From the cell containing the given text, extract its center point as [x, y] coordinate. 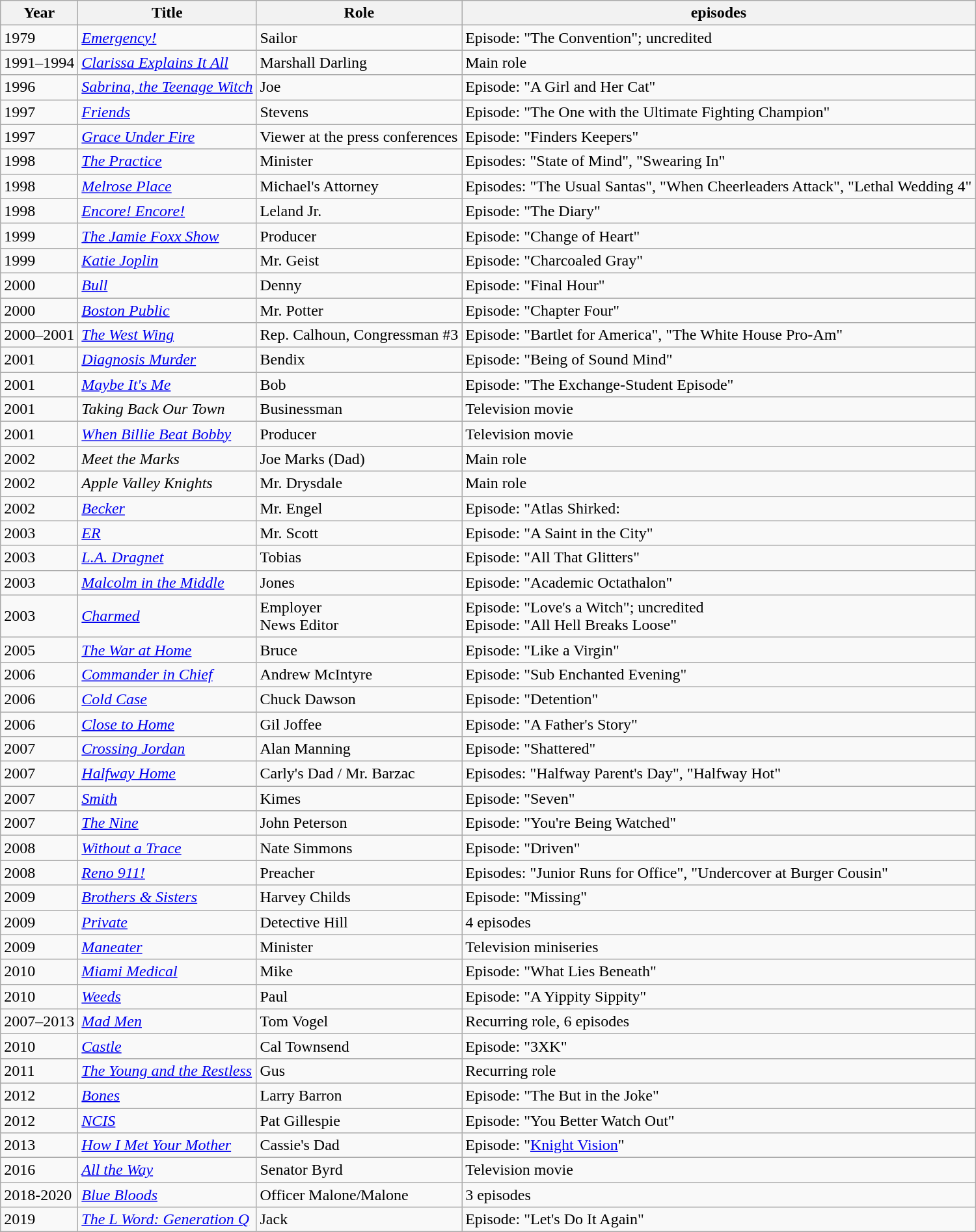
Episode: "Chapter Four" [718, 310]
Mr. Drysdale [359, 484]
Episode: "A Saint in the City" [718, 533]
Sabrina, the Teenage Witch [167, 87]
Mad Men [167, 1021]
Stevens [359, 112]
Boston Public [167, 310]
Smith [167, 799]
Episode: "Bartlet for America", "The White House Pro-Am" [718, 335]
Officer Malone/Malone [359, 1195]
Episode: "3XK" [718, 1046]
Marshall Darling [359, 62]
episodes [718, 13]
Maybe It's Me [167, 385]
Episode: "The But in the Joke" [718, 1095]
Blue Bloods [167, 1195]
Episode: "Knight Vision" [718, 1145]
Malcolm in the Middle [167, 582]
Private [167, 922]
The Young and the Restless [167, 1071]
All the Way [167, 1170]
How I Met Your Mother [167, 1145]
Recurring role [718, 1071]
Miami Medical [167, 972]
Episode: "Charcoaled Gray" [718, 260]
L.A. Dragnet [167, 558]
2019 [39, 1220]
Crossing Jordan [167, 749]
Episode: "Like a Virgin" [718, 650]
Cold Case [167, 699]
Becker [167, 508]
Alan Manning [359, 749]
Apple Valley Knights [167, 484]
Episode: "A Girl and Her Cat" [718, 87]
Mr. Engel [359, 508]
Diagnosis Murder [167, 360]
Episodes: "Halfway Parent's Day", "Halfway Hot" [718, 774]
Carly's Dad / Mr. Barzac [359, 774]
2007–2013 [39, 1021]
Rep. Calhoun, Congressman #3 [359, 335]
Harvey Childs [359, 897]
Close to Home [167, 724]
1991–1994 [39, 62]
Episode: "Being of Sound Mind" [718, 360]
Episode: "Academic Octathalon" [718, 582]
When Billie Beat Bobby [167, 434]
2016 [39, 1170]
Emergency! [167, 38]
Brothers & Sisters [167, 897]
Bones [167, 1095]
Clarissa Explains It All [167, 62]
The L Word: Generation Q [167, 1220]
Businessman [359, 409]
Episode: "A Yippity Sippity" [718, 996]
Episode: "You're Being Watched" [718, 823]
Episode: "The One with the Ultimate Fighting Champion" [718, 112]
Encore! Encore! [167, 211]
Mike [359, 972]
Bull [167, 285]
Meet the Marks [167, 459]
The West Wing [167, 335]
Bendix [359, 360]
2000–2001 [39, 335]
The Jamie Foxx Show [167, 236]
Charmed [167, 616]
2011 [39, 1071]
Joe Marks (Dad) [359, 459]
ER [167, 533]
Title [167, 13]
Episode: "Love's a Witch"; uncreditedEpisode: "All Hell Breaks Loose" [718, 616]
Denny [359, 285]
Cassie's Dad [359, 1145]
Cal Townsend [359, 1046]
Taking Back Our Town [167, 409]
Larry Barron [359, 1095]
Pat Gillespie [359, 1120]
Gil Joffee [359, 724]
Commander in Chief [167, 674]
1996 [39, 87]
Year [39, 13]
Episode: "What Lies Beneath" [718, 972]
Kimes [359, 799]
Bob [359, 385]
1979 [39, 38]
Episode: "Shattered" [718, 749]
Episode: "Driven" [718, 848]
Castle [167, 1046]
Senator Byrd [359, 1170]
Mr. Potter [359, 310]
Role [359, 13]
Gus [359, 1071]
Tobias [359, 558]
The Nine [167, 823]
John Peterson [359, 823]
Leland Jr. [359, 211]
Viewer at the press conferences [359, 137]
Episodes: "State of Mind", "Swearing In" [718, 161]
The Practice [167, 161]
Reno 911! [167, 873]
Episode: "Atlas Shirked: [718, 508]
Episode: "Let's Do It Again" [718, 1220]
Weeds [167, 996]
3 episodes [718, 1195]
Chuck Dawson [359, 699]
Mr. Geist [359, 260]
Episode: "Finders Keepers" [718, 137]
Episode: "All That Glitters" [718, 558]
Grace Under Fire [167, 137]
EmployerNews Editor [359, 616]
Halfway Home [167, 774]
Detective Hill [359, 922]
Episode: "Sub Enchanted Evening" [718, 674]
Episodes: "Junior Runs for Office", "Undercover at Burger Cousin" [718, 873]
Episode: "Seven" [718, 799]
Mr. Scott [359, 533]
Jones [359, 582]
Episode: "A Father's Story" [718, 724]
Episode: "Change of Heart" [718, 236]
Sailor [359, 38]
The War at Home [167, 650]
Recurring role, 6 episodes [718, 1021]
Episode: "The Convention"; uncredited [718, 38]
2018-2020 [39, 1195]
Episode: "The Diary" [718, 211]
Melrose Place [167, 186]
Nate Simmons [359, 848]
Paul [359, 996]
Tom Vogel [359, 1021]
Joe [359, 87]
Michael's Attorney [359, 186]
Episode: "Detention" [718, 699]
4 episodes [718, 922]
Friends [167, 112]
Maneater [167, 947]
Without a Trace [167, 848]
2005 [39, 650]
Katie Joplin [167, 260]
Television miniseries [718, 947]
Episode: "Missing" [718, 897]
Episode: "You Better Watch Out" [718, 1120]
Episode: "Final Hour" [718, 285]
2013 [39, 1145]
Episode: "The Exchange-Student Episode" [718, 385]
Bruce [359, 650]
Jack [359, 1220]
NCIS [167, 1120]
Preacher [359, 873]
Episodes: "The Usual Santas", "When Cheerleaders Attack", "Lethal Wedding 4" [718, 186]
Andrew McIntyre [359, 674]
